Output the [x, y] coordinate of the center of the cell containing the given text.  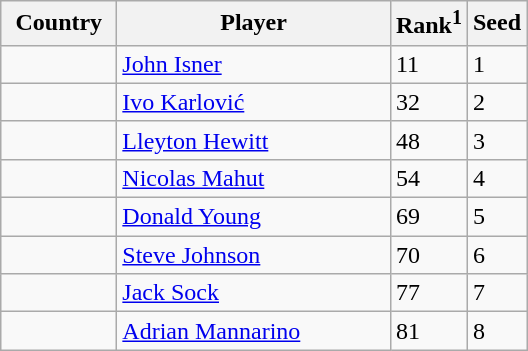
John Isner [254, 64]
Adrian Mannarino [254, 331]
54 [428, 178]
Country [59, 24]
Ivo Karlović [254, 102]
3 [496, 140]
Rank1 [428, 24]
4 [496, 178]
69 [428, 217]
2 [496, 102]
5 [496, 217]
8 [496, 331]
11 [428, 64]
Seed [496, 24]
32 [428, 102]
Player [254, 24]
Nicolas Mahut [254, 178]
1 [496, 64]
48 [428, 140]
Steve Johnson [254, 255]
Jack Sock [254, 293]
6 [496, 255]
70 [428, 255]
Donald Young [254, 217]
7 [496, 293]
81 [428, 331]
77 [428, 293]
Lleyton Hewitt [254, 140]
